Detect which cell encompasses the target text, then output its (x, y) center coordinate. 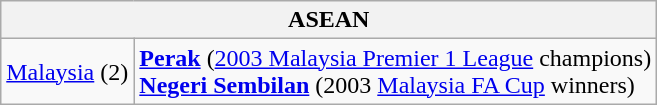
ASEAN (329, 20)
Malaysia (2) (68, 72)
Perak (2003 Malaysia Premier 1 League champions)Negeri Sembilan (2003 Malaysia FA Cup winners) (396, 72)
